Extract the (X, Y) coordinate from the center of the cell holding the provided text.  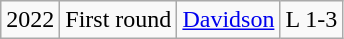
Davidson (228, 20)
2022 (30, 20)
First round (118, 20)
L 1-3 (312, 20)
